Identify which cell holds the provided text, then report its [X, Y] central coordinate. 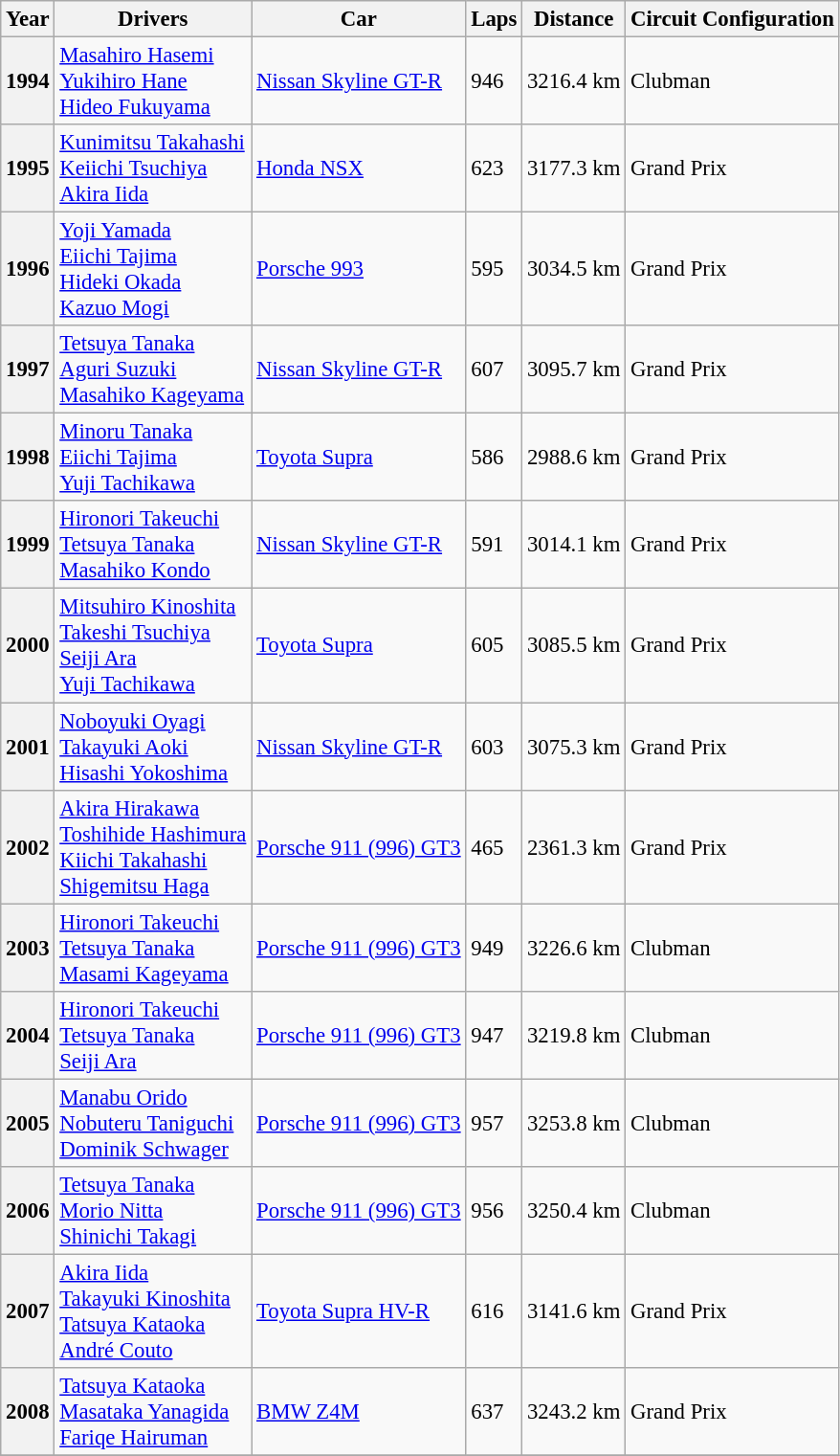
BMW Z4M [359, 1412]
Hironori Takeuchi Tetsuya Tanaka Masami Kageyama [153, 948]
Laps [494, 19]
Tetsuya Tanaka Aguri Suzuki Masahiko Kageyama [153, 370]
591 [494, 546]
3141.6 km [574, 1311]
Minoru Tanaka Eiichi Tajima Yuji Tachikawa [153, 458]
3226.6 km [574, 948]
1994 [28, 81]
Mitsuhiro Kinoshita Takeshi Tsuchiya Seiji Ara Yuji Tachikawa [153, 645]
2001 [28, 747]
947 [494, 1035]
2006 [28, 1211]
623 [494, 168]
Circuit Configuration [733, 19]
595 [494, 270]
3253.8 km [574, 1123]
Toyota Supra HV-R [359, 1311]
3034.5 km [574, 270]
2988.6 km [574, 458]
3095.7 km [574, 370]
2361.3 km [574, 846]
Drivers [153, 19]
616 [494, 1311]
465 [494, 846]
Akira Hirakawa Toshihide Hashimura Kiichi Takahashi Shigemitsu Haga [153, 846]
Manabu Orido Nobuteru Taniguchi Dominik Schwager [153, 1123]
605 [494, 645]
3216.4 km [574, 81]
3075.3 km [574, 747]
3014.1 km [574, 546]
3250.4 km [574, 1211]
Year [28, 19]
Honda NSX [359, 168]
2000 [28, 645]
1998 [28, 458]
607 [494, 370]
Hironori Takeuchi Tetsuya Tanaka Masahiko Kondo [153, 546]
2004 [28, 1035]
Noboyuki Oyagi Takayuki Aoki Hisashi Yokoshima [153, 747]
3243.2 km [574, 1412]
946 [494, 81]
2002 [28, 846]
2003 [28, 948]
2007 [28, 1311]
603 [494, 747]
2008 [28, 1412]
Distance [574, 19]
1995 [28, 168]
Tatsuya Kataoka Masataka Yanagida Fariqe Hairuman [153, 1412]
957 [494, 1123]
Akira Iida Takayuki Kinoshita Tatsuya Kataoka André Couto [153, 1311]
3177.3 km [574, 168]
3085.5 km [574, 645]
1999 [28, 546]
1997 [28, 370]
1996 [28, 270]
956 [494, 1211]
949 [494, 948]
Kunimitsu Takahashi Keiichi Tsuchiya Akira Iida [153, 168]
Car [359, 19]
586 [494, 458]
637 [494, 1412]
3219.8 km [574, 1035]
Masahiro Hasemi Yukihiro Hane Hideo Fukuyama [153, 81]
Yoji Yamada Eiichi Tajima Hideki Okada Kazuo Mogi [153, 270]
Porsche 993 [359, 270]
2005 [28, 1123]
Hironori Takeuchi Tetsuya Tanaka Seiji Ara [153, 1035]
Tetsuya Tanaka Morio Nitta Shinichi Takagi [153, 1211]
